Return the (x, y) coordinate for the center point of the cell that contains the specified text.  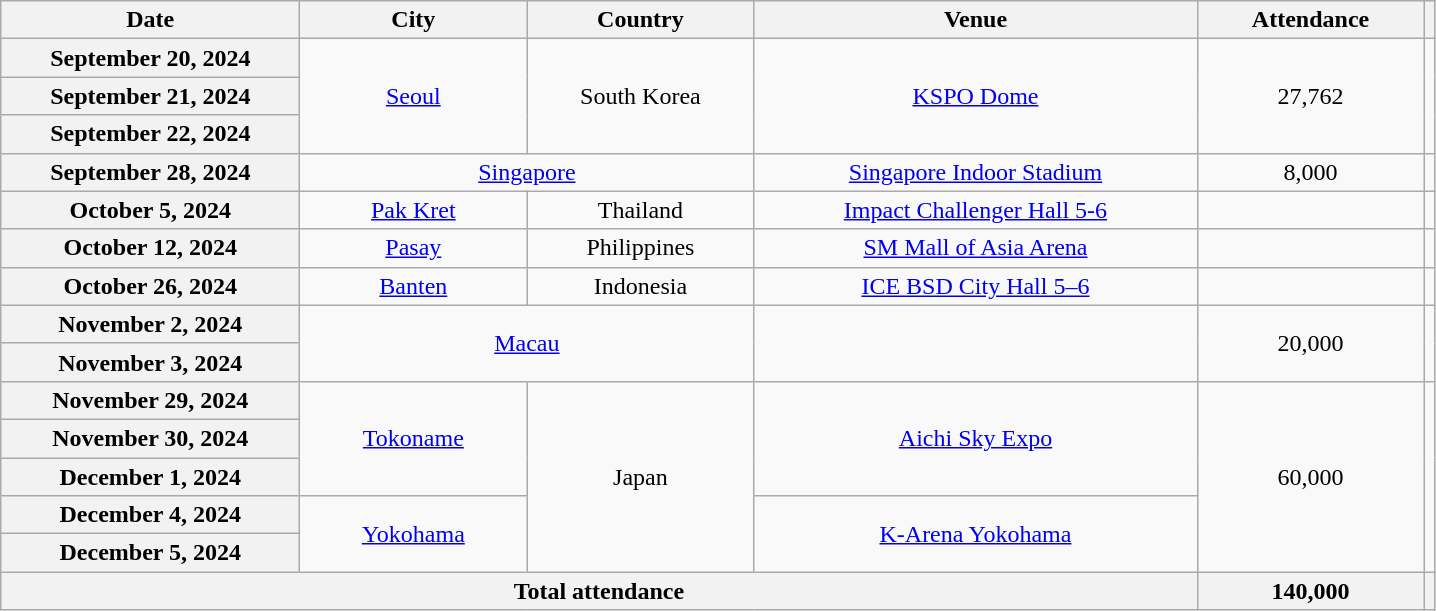
20,000 (1310, 343)
Pasay (414, 248)
Impact Challenger Hall 5-6 (976, 210)
Date (150, 20)
Attendance (1310, 20)
Pak Kret (414, 210)
SM Mall of Asia Arena (976, 248)
November 3, 2024 (150, 362)
October 5, 2024 (150, 210)
Philippines (640, 248)
South Korea (640, 96)
Japan (640, 476)
8,000 (1310, 172)
Tokoname (414, 438)
November 2, 2024 (150, 324)
September 28, 2024 (150, 172)
K-Arena Yokohama (976, 534)
September 21, 2024 (150, 96)
Singapore (527, 172)
December 4, 2024 (150, 515)
27,762 (1310, 96)
60,000 (1310, 476)
Singapore Indoor Stadium (976, 172)
Macau (527, 343)
ICE BSD City Hall 5–6 (976, 286)
KSPO Dome (976, 96)
November 29, 2024 (150, 400)
City (414, 20)
November 30, 2024 (150, 438)
Banten (414, 286)
140,000 (1310, 591)
December 5, 2024 (150, 553)
Indonesia (640, 286)
Thailand (640, 210)
Seoul (414, 96)
October 12, 2024 (150, 248)
October 26, 2024 (150, 286)
Yokohama (414, 534)
December 1, 2024 (150, 477)
Country (640, 20)
Aichi Sky Expo (976, 438)
September 22, 2024 (150, 134)
Total attendance (599, 591)
September 20, 2024 (150, 58)
Venue (976, 20)
